Output the (X, Y) coordinate of the center of the cell containing the given text.  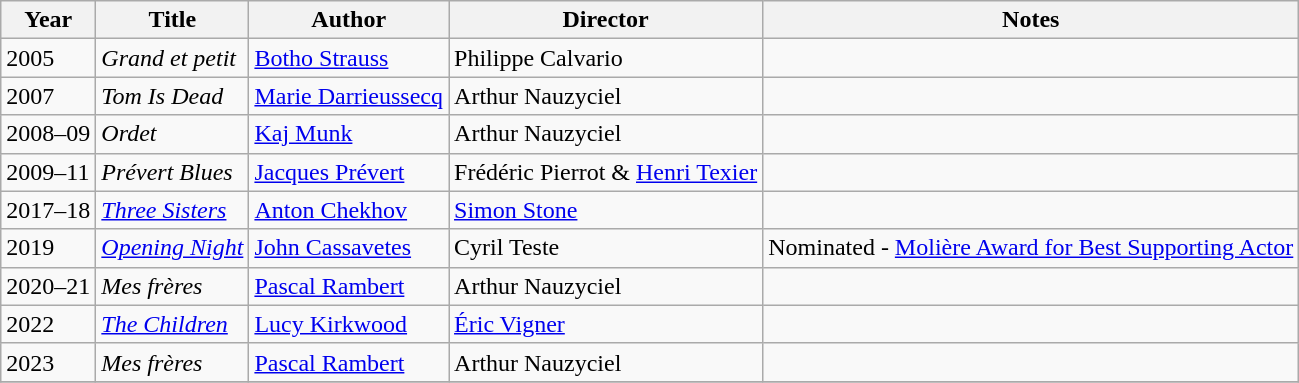
Prévert Blues (172, 172)
Director (606, 20)
Jacques Prévert (349, 172)
Lucy Kirkwood (349, 324)
Author (349, 20)
Opening Night (172, 248)
Year (48, 20)
Notes (1031, 20)
Philippe Calvario (606, 58)
2022 (48, 324)
Title (172, 20)
2020–21 (48, 286)
2005 (48, 58)
2019 (48, 248)
Kaj Munk (349, 134)
2007 (48, 96)
2009–11 (48, 172)
Éric Vigner (606, 324)
Frédéric Pierrot & Henri Texier (606, 172)
Anton Chekhov (349, 210)
2023 (48, 362)
Cyril Teste (606, 248)
Botho Strauss (349, 58)
Simon Stone (606, 210)
Grand et petit (172, 58)
Tom Is Dead (172, 96)
John Cassavetes (349, 248)
2017–18 (48, 210)
Marie Darrieussecq (349, 96)
Three Sisters (172, 210)
Ordet (172, 134)
The Children (172, 324)
Nominated - Molière Award for Best Supporting Actor (1031, 248)
2008–09 (48, 134)
